Pinpoint the cell where the given text exists, returning its (X, Y) midpoint coordinate. 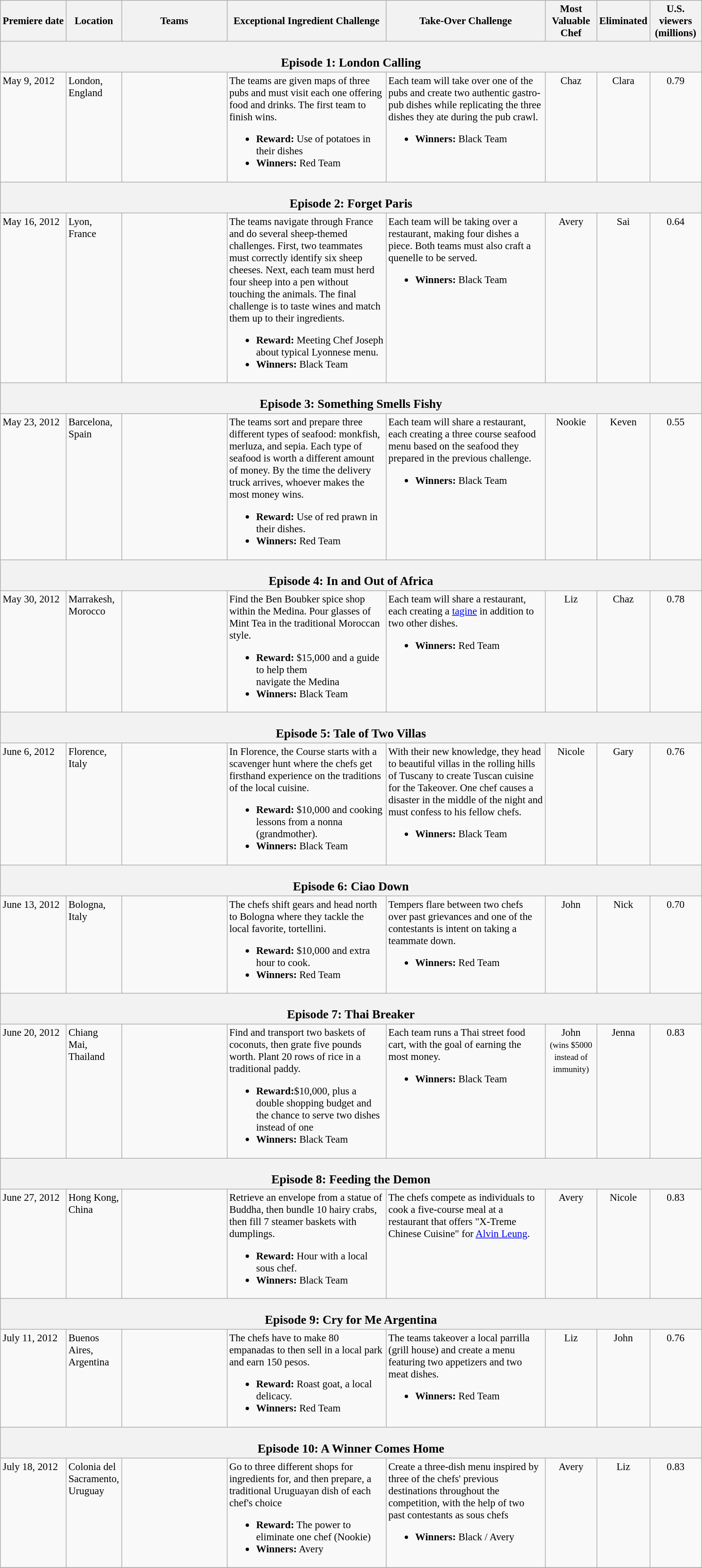
Most Valuable Chef (571, 21)
Episode 2: Forget Paris (351, 198)
Episode 3: Something Smells Fishy (351, 398)
The chefs compete as individuals to cook a five-course meal at a restaurant that offers "X-Treme Chinese Cuisine" for Alvin Leung. (466, 1243)
0.55 (676, 487)
Lyon, France (94, 298)
Jenna (623, 1091)
0.79 (676, 127)
John(wins $5000 instead of immunity) (571, 1091)
Hong Kong, China (94, 1243)
June 6, 2012 (33, 804)
Episode 9: Cry for Me Argentina (351, 1314)
U.S. viewers(millions) (676, 21)
Keven (623, 487)
Premiere date (33, 21)
Episode 10: A Winner Comes Home (351, 1443)
Nookie (571, 487)
Episode 5: Tale of Two Villas (351, 728)
May 16, 2012 (33, 298)
The teams takeover a local parrilla (grill house) and create a menu featuring two appetizers and two meat dishes.Winners: Red Team (466, 1378)
June 27, 2012 (33, 1243)
0.64 (676, 298)
Take-Over Challenge (466, 21)
Episode 4: In and Out of Africa (351, 575)
0.78 (676, 651)
Episode 6: Ciao Down (351, 880)
Sai (623, 298)
Florence, Italy (94, 804)
Episode 1: London Calling (351, 57)
Tempers flare between two chefs over past grievances and one of the contestants is intent on taking a teammate down.Winners: Red Team (466, 945)
Location (94, 21)
Barcelona, Spain (94, 487)
Chiang Mai, Thailand (94, 1091)
Nick (623, 945)
Gary (623, 804)
Eliminated (623, 21)
Clara (623, 127)
May 9, 2012 (33, 127)
Episode 7: Thai Breaker (351, 1009)
Teams (174, 21)
July 11, 2012 (33, 1378)
June 20, 2012 (33, 1091)
Buenos Aires, Argentina (94, 1378)
July 18, 2012 (33, 1513)
May 30, 2012 (33, 651)
Colonia del Sacramento, Uruguay (94, 1513)
Each team runs a Thai street food cart, with the goal of earning the most money.Winners: Black Team (466, 1091)
June 13, 2012 (33, 945)
Episode 8: Feeding the Demon (351, 1174)
The chefs have to make 80 empanadas to then sell in a local park and earn 150 pesos.Reward: Roast goat, a local delicacy.Winners: Red Team (306, 1378)
Exceptional Ingredient Challenge (306, 21)
London, England (94, 127)
Marrakesh, Morocco (94, 651)
Each team will share a restaurant, each creating a tagine in addition to two other dishes.Winners: Red Team (466, 651)
Bologna, Italy (94, 945)
May 23, 2012 (33, 487)
0.70 (676, 945)
Each team will be taking over a restaurant, making four dishes a piece. Both teams must also craft a quenelle to be served.Winners: Black Team (466, 298)
